Identify which cell holds the provided text, then report its (x, y) central coordinate. 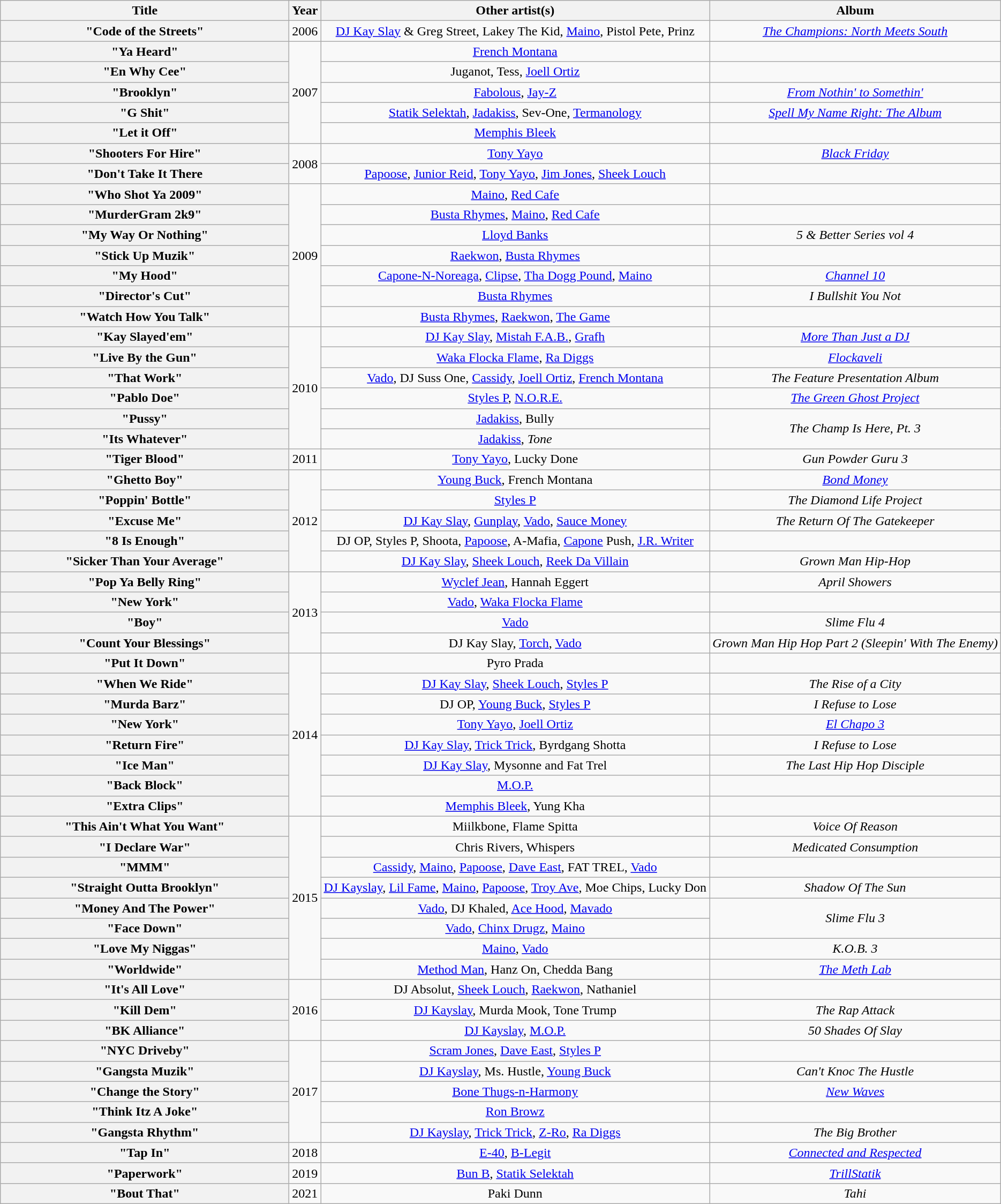
The Meth Lab (855, 969)
"Money And The Power" (145, 908)
Jadakiss, Tone (515, 439)
"NYC Driveby" (145, 1051)
Vado, DJ Khaled, Ace Hood, Mavado (515, 908)
April Showers (855, 581)
"Sicker Than Your Average" (145, 561)
Tony Yayo, Lucky Done (515, 459)
Tony Yayo (515, 153)
"Change the Story" (145, 1091)
Styles P (515, 500)
"It's All Love" (145, 990)
Waka Flocka Flame, Ra Diggs (515, 357)
M.O.P. (515, 786)
DJ Kayslay, M.O.P. (515, 1030)
Busta Rhymes, Maino, Red Cafe (515, 214)
The Big Brother (855, 1132)
New Waves (855, 1091)
Raekwon, Busta Rhymes (515, 256)
2006 (305, 31)
"Excuse Me" (145, 520)
2016 (305, 1010)
The Feature Presentation Album (855, 378)
Slime Flu 3 (855, 918)
Medicated Consumption (855, 847)
The Rap Attack (855, 1010)
Flockaveli (855, 357)
The Champions: North Meets South (855, 31)
"Face Down" (145, 929)
Maino, Red Cafe (515, 194)
From Nothin' to Somethin' (855, 92)
"When We Ride" (145, 684)
Styles P, N.O.R.E. (515, 398)
"Back Block" (145, 786)
"This Ain't What You Want" (145, 826)
"Tiger Blood" (145, 459)
Scram Jones, Dave East, Styles P (515, 1051)
Vado, DJ Suss One, Cassidy, Joell Ortiz, French Montana (515, 378)
Pyro Prada (515, 663)
El Chapo 3 (855, 724)
"Live By the Gun" (145, 357)
"Its Whatever" (145, 439)
Statik Selektah, Jadakiss, Sev-One, Termanology (515, 113)
Channel 10 (855, 276)
"Code of the Streets" (145, 31)
French Montana (515, 51)
"Don't Take It There (145, 174)
DJ Kay Slay, Mistah F.A.B., Grafh (515, 337)
Grown Man Hip-Hop (855, 561)
DJ Kay Slay, Sheek Louch, Reek Da Villain (515, 561)
"MurderGram 2k9" (145, 214)
"Return Fire" (145, 745)
2011 (305, 459)
2019 (305, 1173)
I Bullshit You Not (855, 296)
Cassidy, Maino, Papoose, Dave East, FAT TREL, Vado (515, 867)
"Gangsta Muzik" (145, 1071)
K.O.B. 3 (855, 949)
"Boy" (145, 623)
Paki Dunn (515, 1193)
Spell My Name Right: The Album (855, 113)
DJ Kayslay, Murda Mook, Tone Trump (515, 1010)
DJ OP, Young Buck, Styles P (515, 704)
Young Buck, French Montana (515, 480)
Juganot, Tess, Joell Ortiz (515, 72)
"That Work" (145, 378)
Miilkbone, Flame Spitta (515, 826)
2018 (305, 1153)
TrillStatik (855, 1173)
2012 (305, 520)
Shadow Of The Sun (855, 887)
Slime Flu 4 (855, 623)
The Champ Is Here, Pt. 3 (855, 429)
Wyclef Jean, Hannah Eggert (515, 581)
"Bout That" (145, 1193)
Maino, Vado (515, 949)
"Brooklyn" (145, 92)
"I Declare War" (145, 847)
"Ya Heard" (145, 51)
Black Friday (855, 153)
Jadakiss, Bully (515, 418)
Bun B, Statik Selektah (515, 1173)
Ron Browz (515, 1112)
"Kay Slayed'em" (145, 337)
More Than Just a DJ (855, 337)
DJ OP, Styles P, Shoota, Papoose, A-Mafia, Capone Push, J.R. Writer (515, 541)
Other artist(s) (515, 11)
Papoose, Junior Reid, Tony Yayo, Jim Jones, Sheek Louch (515, 174)
"Let it Off" (145, 133)
2013 (305, 612)
"Extra Clips" (145, 806)
"En Why Cee" (145, 72)
"Shooters For Hire" (145, 153)
"MMM" (145, 867)
Album (855, 11)
Busta Rhymes, Raekwon, The Game (515, 317)
DJ Kay Slay, Gunplay, Vado, Sauce Money (515, 520)
Chris Rivers, Whispers (515, 847)
Title (145, 11)
DJ Kay Slay, Torch, Vado (515, 643)
E-40, B-Legit (515, 1153)
DJ Kayslay, Lil Fame, Maino, Papoose, Troy Ave, Moe Chips, Lucky Don (515, 887)
Tony Yayo, Joell Ortiz (515, 724)
Year (305, 11)
"Stick Up Muzik" (145, 256)
"BK Alliance" (145, 1030)
Bone Thugs-n-Harmony (515, 1091)
DJ Kay Slay, Sheek Louch, Styles P (515, 684)
"Who Shot Ya 2009" (145, 194)
2009 (305, 255)
Lloyd Banks (515, 235)
Vado, Chinx Drugz, Maino (515, 929)
"Think Itz A Joke" (145, 1112)
"Ghetto Boy" (145, 480)
2017 (305, 1091)
"Murda Barz" (145, 704)
The Rise of a City (855, 684)
2008 (305, 163)
DJ Kay Slay, Mysonne and Fat Trel (515, 765)
"Kill Dem" (145, 1010)
"Tap In" (145, 1153)
The Diamond Life Project (855, 500)
"Pop Ya Belly Ring" (145, 581)
"Paperwork" (145, 1173)
Voice Of Reason (855, 826)
"Worldwide" (145, 969)
DJ Absolut, Sheek Louch, Raekwon, Nathaniel (515, 990)
"Count Your Blessings" (145, 643)
Can't Knoc The Hustle (855, 1071)
Memphis Bleek, Yung Kha (515, 806)
5 & Better Series vol 4 (855, 235)
Fabolous, Jay-Z (515, 92)
The Last Hip Hop Disciple (855, 765)
"My Way Or Nothing" (145, 235)
DJ Kay Slay, Trick Trick, Byrdgang Shotta (515, 745)
Bond Money (855, 480)
DJ Kayslay, Trick Trick, Z-Ro, Ra Diggs (515, 1132)
"Pussy" (145, 418)
"8 Is Enough" (145, 541)
Tahi (855, 1193)
Grown Man Hip Hop Part 2 (Sleepin' With The Enemy) (855, 643)
DJ Kayslay, Ms. Hustle, Young Buck (515, 1071)
50 Shades Of Slay (855, 1030)
DJ Kay Slay & Greg Street, Lakey The Kid, Maino, Pistol Pete, Prinz (515, 31)
"My Hood" (145, 276)
Capone-N-Noreaga, Clipse, Tha Dogg Pound, Maino (515, 276)
2015 (305, 898)
2021 (305, 1193)
"Director's Cut" (145, 296)
"Gangsta Rhythm" (145, 1132)
Connected and Respected (855, 1153)
"Watch How You Talk" (145, 317)
"Put It Down" (145, 663)
"Ice Man" (145, 765)
"G Shit" (145, 113)
The Green Ghost Project (855, 398)
Method Man, Hanz On, Chedda Bang (515, 969)
Vado, Waka Flocka Flame (515, 602)
2010 (305, 388)
"Pablo Doe" (145, 398)
The Return Of The Gatekeeper (855, 520)
Gun Powder Guru 3 (855, 459)
"Poppin' Bottle" (145, 500)
2014 (305, 735)
Busta Rhymes (515, 296)
Memphis Bleek (515, 133)
"Straight Outta Brooklyn" (145, 887)
"Love My Niggas" (145, 949)
2007 (305, 92)
Vado (515, 623)
